For the text-containing cell, return its midpoint in [X, Y] coordinate format. 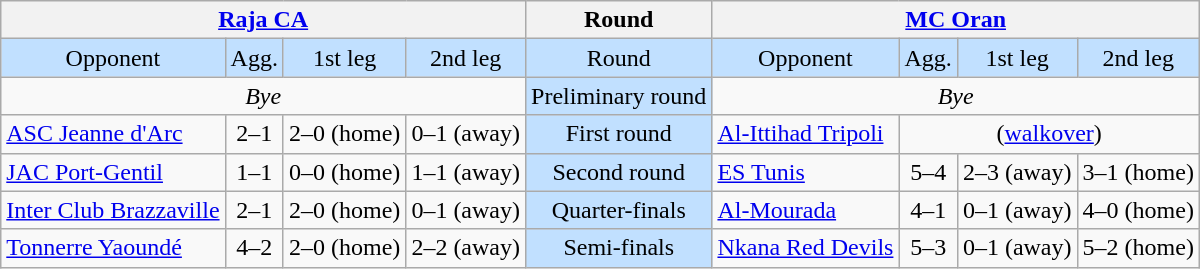
Tonnerre Yaoundé [113, 248]
Inter Club Brazzaville [113, 210]
4–1 [928, 210]
2–2 (away) [466, 248]
5–4 [928, 172]
4–2 [254, 248]
ASC Jeanne d'Arc [113, 134]
4–0 (home) [1138, 210]
5–2 (home) [1138, 248]
1–1 [254, 172]
(walkover) [1049, 134]
2–3 (away) [1017, 172]
Al-Mourada [806, 210]
MC Oran [956, 20]
JAC Port-Gentil [113, 172]
0–0 (home) [344, 172]
Al-Ittihad Tripoli [806, 134]
ES Tunis [806, 172]
Second round [619, 172]
3–1 (home) [1138, 172]
First round [619, 134]
Semi-finals [619, 248]
Preliminary round [619, 96]
Raja CA [264, 20]
Nkana Red Devils [806, 248]
5–3 [928, 248]
1–1 (away) [466, 172]
Quarter-finals [619, 210]
